Provide the (x, y) coordinate of the cell's center where the given text is located.  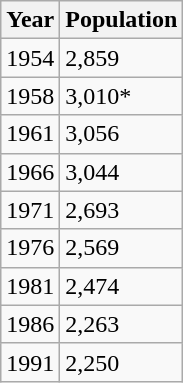
1961 (30, 134)
1958 (30, 96)
Population (122, 20)
1966 (30, 172)
1971 (30, 210)
3,044 (122, 172)
2,569 (122, 248)
2,263 (122, 324)
1954 (30, 58)
2,474 (122, 286)
1991 (30, 362)
1976 (30, 248)
Year (30, 20)
3,056 (122, 134)
2,859 (122, 58)
2,250 (122, 362)
2,693 (122, 210)
1986 (30, 324)
3,010* (122, 96)
1981 (30, 286)
